Find where the given text appears and provide that cell's center as [X, Y] coordinate. 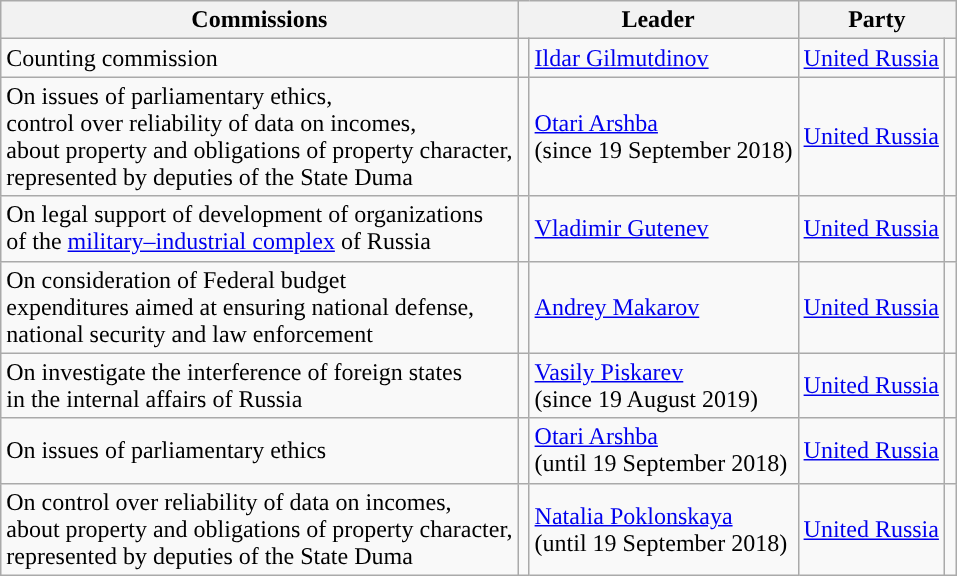
Leader [658, 20]
On issues of parliamentary ethics [260, 450]
Natalia Poklonskaya(until 19 September 2018) [664, 529]
On consideration of Federal budgetexpenditures aimed at ensuring national defense,national security and law enforcement [260, 307]
On control over reliability of data on incomes,about property and obligations of property character,represented by deputies of the State Duma [260, 529]
Vasily Piskarev(since 19 August 2019) [664, 386]
On legal support of development of organizationsof the military–industrial complex of Russia [260, 228]
Otari Arshba(until 19 September 2018) [664, 450]
Ildar Gilmutdinov [664, 58]
Otari Arshba(since 19 September 2018) [664, 136]
Vladimir Gutenev [664, 228]
Party [876, 20]
Counting commission [260, 58]
Commissions [260, 20]
On investigate the interference of foreign statesin the internal affairs of Russia [260, 386]
Andrey Makarov [664, 307]
